Capture the cell that displays the provided text and extract its [X, Y] central coordinate. 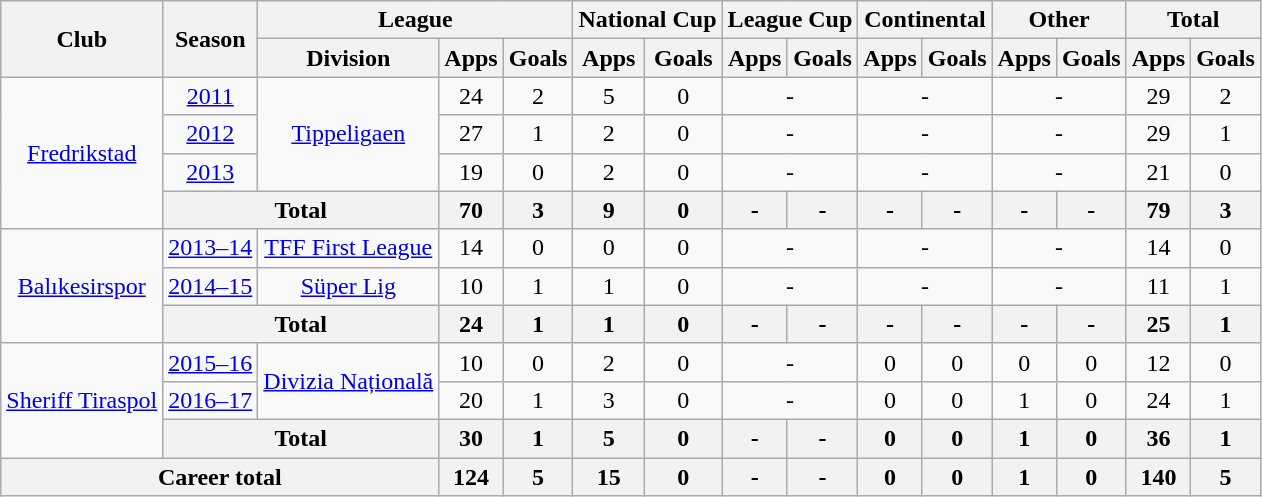
Balıkesirspor [82, 286]
2014–15 [210, 286]
Divizia Națională [348, 381]
30 [471, 438]
2011 [210, 96]
36 [1158, 438]
League Cup [790, 20]
Other [1059, 20]
12 [1158, 362]
Süper Lig [348, 286]
70 [471, 210]
27 [471, 134]
Season [210, 39]
15 [609, 477]
Continental [925, 20]
Sheriff Tiraspol [82, 400]
140 [1158, 477]
21 [1158, 172]
League [416, 20]
Tippeligaen [348, 134]
79 [1158, 210]
19 [471, 172]
2016–17 [210, 400]
9 [609, 210]
National Cup [648, 20]
2015–16 [210, 362]
2013 [210, 172]
2012 [210, 134]
124 [471, 477]
Fredrikstad [82, 153]
Club [82, 39]
2013–14 [210, 248]
25 [1158, 324]
Division [348, 58]
TFF First League [348, 248]
20 [471, 400]
11 [1158, 286]
Career total [220, 477]
